Locate the cell with the specified text and output its (x, y) center coordinate. 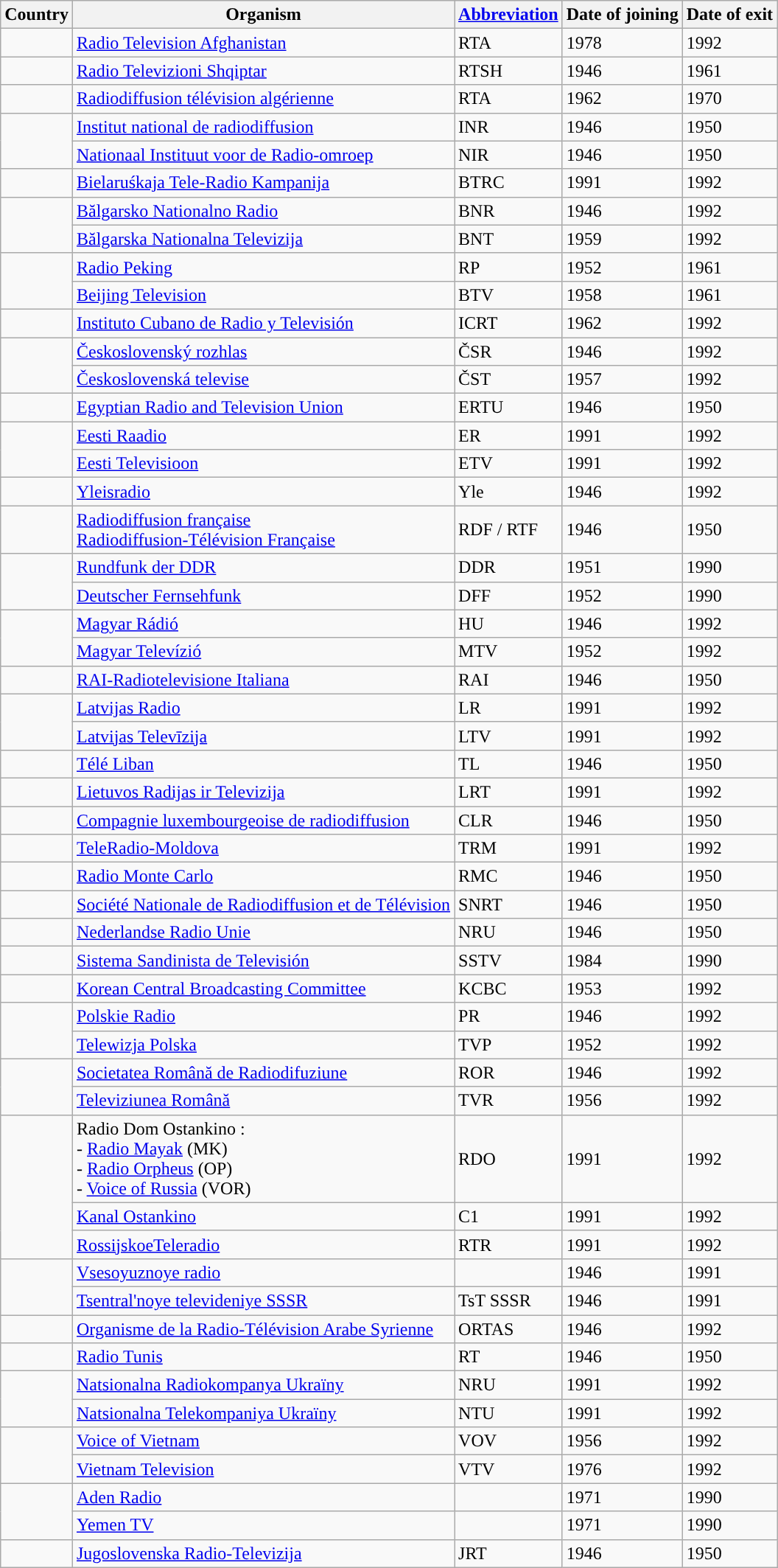
ERTU (508, 408)
Nederlandse Radio Unie (263, 933)
RDO (508, 1159)
VOV (508, 1441)
RossijskoeTeleradio (263, 1244)
Radio Peking (263, 267)
Télé Liban (263, 764)
Radio Televizioni Shqiptar (263, 71)
Nationaal Instituut voor de Radio-omroep (263, 155)
TeleRadio-Moldova (263, 849)
1958 (622, 295)
ETV (508, 464)
DFF (508, 596)
Egyptian Radio and Television Union (263, 408)
DDR (508, 568)
Lietuvos Radijas ir Televizija (263, 792)
RTR (508, 1244)
Country (37, 15)
RP (508, 267)
RDF / RTF (508, 529)
Instituto Cubano de Radio y Televisión (263, 323)
BTRC (508, 183)
Československá televise (263, 380)
Eesti Raadio (263, 436)
TsT SSSR (508, 1300)
Jugoslovenska Radio-Televizija (263, 1553)
1970 (729, 99)
TVP (508, 1045)
Tsentral'noye televideniye SSSR (263, 1300)
Organism (263, 15)
RTSH (508, 71)
SNRT (508, 905)
Abbreviation (508, 15)
Polskie Radio (263, 1017)
1959 (622, 239)
CLR (508, 820)
Bielaruśkaja Tele-Radio Kampanija (263, 183)
Date of exit (729, 15)
ČST (508, 380)
Yemen TV (263, 1525)
Société Nationale de Radiodiffusion et de Télévision (263, 905)
LTV (508, 736)
Korean Central Broadcasting Committee (263, 989)
Deutscher Fernsehfunk (263, 596)
Magyar Rádió (263, 624)
TL (508, 764)
Vsesoyuznoye radio (263, 1272)
RAI (508, 680)
Radio Tunis (263, 1357)
PR (508, 1017)
BTV (508, 295)
LRT (508, 792)
SSTV (508, 961)
1976 (622, 1469)
Radio Television Afghanistan (263, 43)
MTV (508, 652)
Radiodiffusion françaiseRadiodiffusion-Télévision Française (263, 529)
JRT (508, 1553)
RMC (508, 877)
1953 (622, 989)
RT (508, 1357)
Bălgarsko Nationalno Radio (263, 211)
Radio Dom Ostankino : - Radio Mayak (MK)- Radio Orpheus (OP)- Voice of Russia (VOR) (263, 1159)
Československý rozhlas (263, 352)
Institut national de radiodiffusion (263, 127)
TRM (508, 849)
Compagnie luxembourgeoise de radiodiffusion (263, 820)
ROR (508, 1073)
1951 (622, 568)
Organisme de la Radio-Télévision Arabe Syrienne (263, 1329)
Radio Monte Carlo (263, 877)
1978 (622, 43)
Latvijas Radio (263, 708)
RAI-Radiotelevisione Italiana (263, 680)
1984 (622, 961)
Latvijas Televīzija (263, 736)
NIR (508, 155)
Aden Radio (263, 1497)
Magyar Televízió (263, 652)
Yle (508, 492)
Vietnam Television (263, 1469)
BNR (508, 211)
INR (508, 127)
TVR (508, 1101)
Kanal Ostankino (263, 1216)
Telewizja Polska (263, 1045)
C1 (508, 1216)
Yleisradio (263, 492)
Rundfunk der DDR (263, 568)
Beijing Television (263, 295)
Bălgarska Nationalna Televizija (263, 239)
Radiodiffusion télévision algérienne (263, 99)
HU (508, 624)
ORTAS (508, 1329)
Televiziunea Română (263, 1101)
NTU (508, 1413)
BNT (508, 239)
Natsionalna Telekompaniya Ukraïny (263, 1413)
Voice of Vietnam (263, 1441)
KCBC (508, 989)
Sistema Sandinista de Televisión (263, 961)
LR (508, 708)
Natsionalna Radiokompanya Ukraïny (263, 1385)
Eesti Televisioon (263, 464)
Societatea Română de Radiodifuziune (263, 1073)
1957 (622, 380)
ICRT (508, 323)
VTV (508, 1469)
ER (508, 436)
Date of joining (622, 15)
ČSR (508, 352)
